For the text-containing cell, return its midpoint in [X, Y] coordinate format. 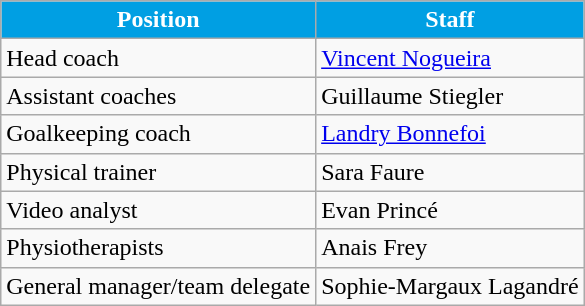
Physiotherapists [158, 248]
Sara Faure [450, 172]
Head coach [158, 58]
Position [158, 20]
Guillaume Stiegler [450, 96]
Video analyst [158, 210]
Evan Princé [450, 210]
Assistant coaches [158, 96]
Anais Frey [450, 248]
Vincent Nogueira [450, 58]
Goalkeeping coach [158, 134]
Staff [450, 20]
General manager/team delegate [158, 286]
Sophie-Margaux Lagandré [450, 286]
Physical trainer [158, 172]
Landry Bonnefoi [450, 134]
